Locate the cell with the specified text and output its (x, y) center coordinate. 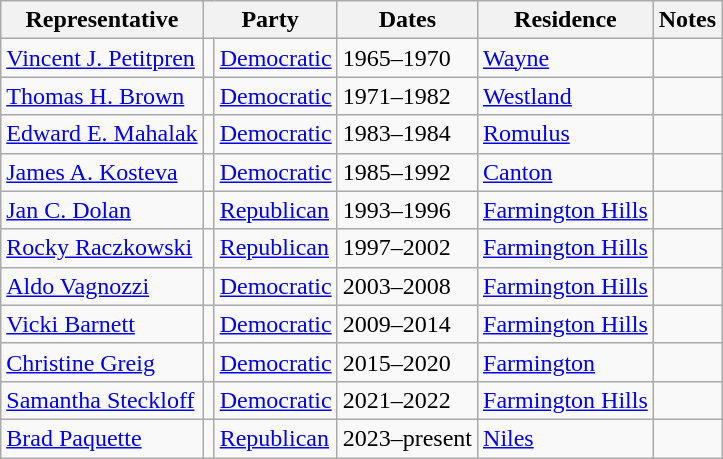
Wayne (566, 58)
Representative (102, 20)
Vicki Barnett (102, 324)
Niles (566, 438)
Canton (566, 172)
1993–1996 (407, 210)
Vincent J. Petitpren (102, 58)
Christine Greig (102, 362)
Dates (407, 20)
Westland (566, 96)
Romulus (566, 134)
Jan C. Dolan (102, 210)
Residence (566, 20)
1965–1970 (407, 58)
2023–present (407, 438)
Brad Paquette (102, 438)
Farmington (566, 362)
Edward E. Mahalak (102, 134)
Aldo Vagnozzi (102, 286)
Samantha Steckloff (102, 400)
Thomas H. Brown (102, 96)
Party (270, 20)
Notes (687, 20)
James A. Kosteva (102, 172)
2003–2008 (407, 286)
2015–2020 (407, 362)
Rocky Raczkowski (102, 248)
1983–1984 (407, 134)
1985–1992 (407, 172)
1971–1982 (407, 96)
2009–2014 (407, 324)
2021–2022 (407, 400)
1997–2002 (407, 248)
